Search for the cell housing the specified text and yield its (x, y) center coordinate. 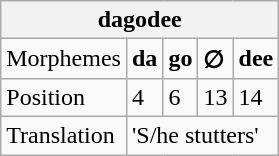
13 (216, 97)
dagodee (140, 20)
14 (256, 97)
da (144, 59)
6 (180, 97)
Morphemes (64, 59)
dee (256, 59)
go (180, 59)
Translation (64, 135)
∅ (216, 59)
4 (144, 97)
'S/he stutters' (202, 135)
Position (64, 97)
